Return [X, Y] of the center of cell containing provided text 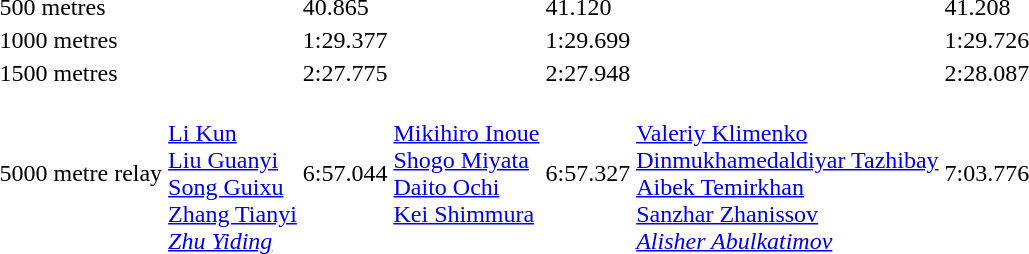
2:27.775 [345, 73]
2:27.948 [588, 73]
1:29.699 [588, 40]
1:29.377 [345, 40]
